Pinpoint the cell where the given text exists, returning its [X, Y] midpoint coordinate. 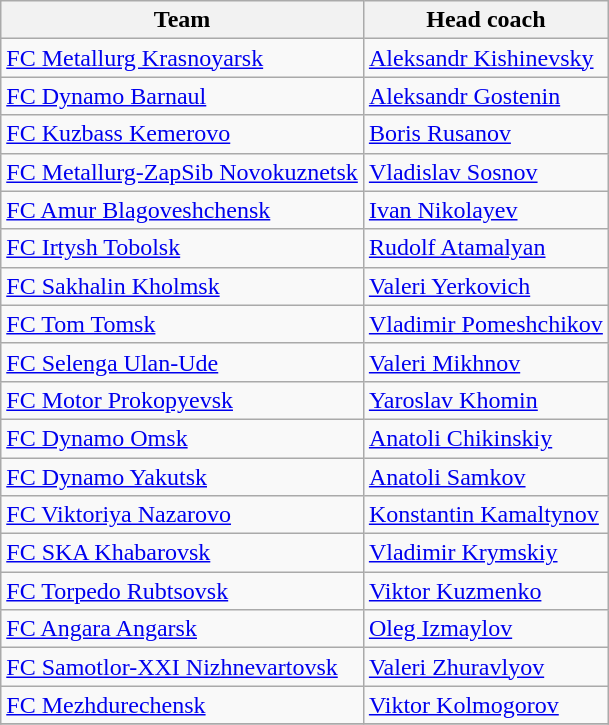
Rudolf Atamalyan [486, 248]
FC Motor Prokopyevsk [182, 400]
FC Tom Tomsk [182, 324]
FC Viktoriya Nazarovo [182, 515]
FC Samotlor-XXI Nizhnevartovsk [182, 667]
FC Sakhalin Kholmsk [182, 286]
Aleksandr Gostenin [486, 96]
FC Mezhdurechensk [182, 705]
Viktor Kolmogorov [486, 705]
Team [182, 20]
FC Kuzbass Kemerovo [182, 134]
FC Amur Blagoveshchensk [182, 210]
Yaroslav Khomin [486, 400]
FC Dynamo Omsk [182, 438]
Valeri Mikhnov [486, 362]
FC Dynamo Yakutsk [182, 477]
FC Angara Angarsk [182, 629]
FC Dynamo Barnaul [182, 96]
FC Torpedo Rubtsovsk [182, 591]
Anatoli Samkov [486, 477]
Oleg Izmaylov [486, 629]
Vladimir Pomeshchikov [486, 324]
FC Selenga Ulan-Ude [182, 362]
FC Metallurg-ZapSib Novokuznetsk [182, 172]
Viktor Kuzmenko [486, 591]
Valeri Yerkovich [486, 286]
Ivan Nikolayev [486, 210]
FC Irtysh Tobolsk [182, 248]
Vladislav Sosnov [486, 172]
Konstantin Kamaltynov [486, 515]
Head coach [486, 20]
Vladimir Krymskiy [486, 553]
FC SKA Khabarovsk [182, 553]
Aleksandr Kishinevsky [486, 58]
Valeri Zhuravlyov [486, 667]
Anatoli Chikinskiy [486, 438]
FC Metallurg Krasnoyarsk [182, 58]
Boris Rusanov [486, 134]
